Capture the cell that displays the provided text and extract its [X, Y] central coordinate. 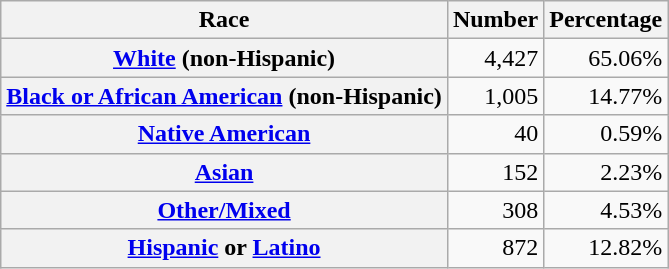
Number [495, 20]
Native American [224, 134]
Asian [224, 172]
872 [495, 248]
Other/Mixed [224, 210]
2.23% [606, 172]
65.06% [606, 58]
308 [495, 210]
12.82% [606, 248]
40 [495, 134]
4,427 [495, 58]
White (non-Hispanic) [224, 58]
Percentage [606, 20]
1,005 [495, 96]
152 [495, 172]
Black or African American (non-Hispanic) [224, 96]
0.59% [606, 134]
4.53% [606, 210]
Race [224, 20]
Hispanic or Latino [224, 248]
14.77% [606, 96]
